Return the [x, y] coordinate for the center point of the cell that contains the specified text.  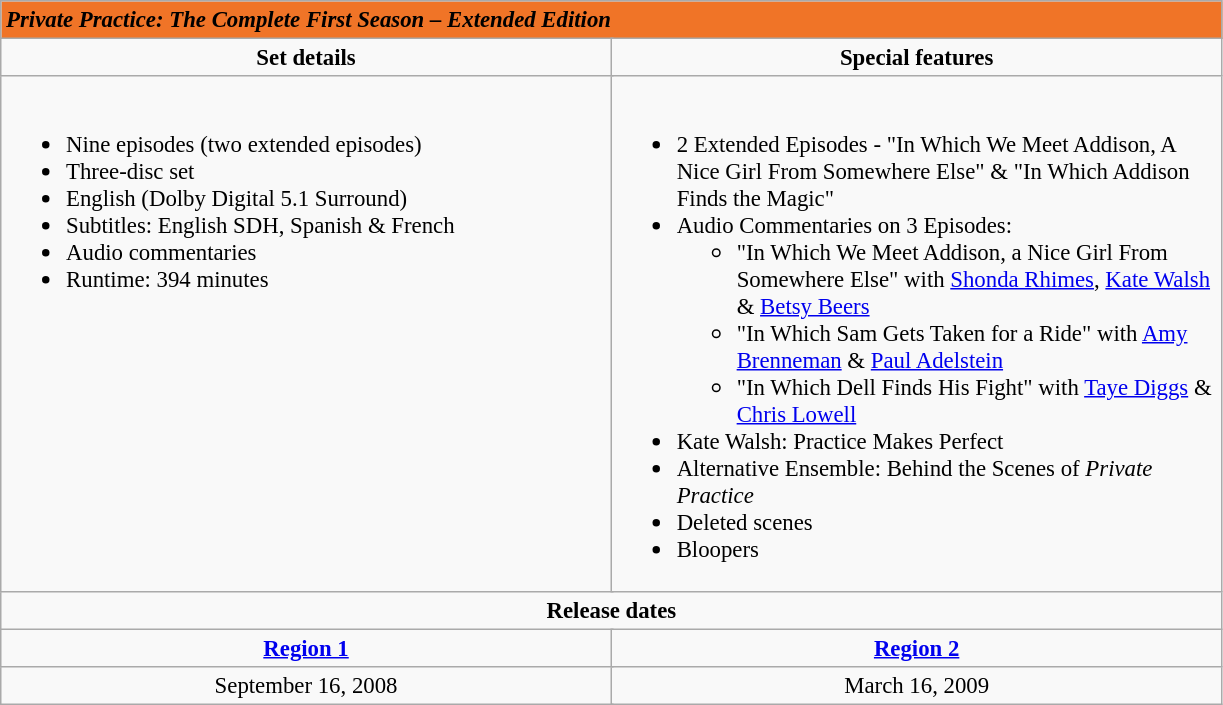
Set details [306, 58]
September 16, 2008 [306, 685]
Region 2 [916, 648]
Release dates [612, 610]
March 16, 2009 [916, 685]
Private Practice: The Complete First Season – Extended Edition [612, 20]
Special features [916, 58]
Region 1 [306, 648]
